For the text-containing cell, return its midpoint in [x, y] coordinate format. 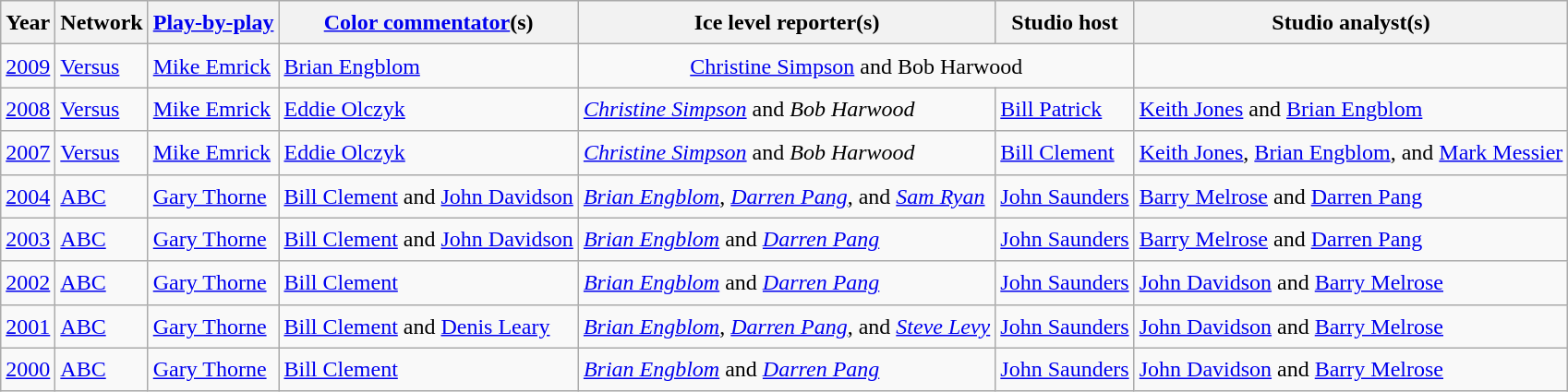
Keith Jones and Brian Engblom [1351, 109]
Brian Engblom, Darren Pang, and Steve Levy [787, 327]
2007 [28, 153]
2002 [28, 282]
2003 [28, 240]
Year [28, 22]
2001 [28, 327]
Network [102, 22]
Ice level reporter(s) [787, 22]
2004 [28, 196]
Play-by-play [213, 22]
2000 [28, 369]
Brian Engblom, Darren Pang, and Sam Ryan [787, 196]
Color commentator(s) [428, 22]
2008 [28, 109]
Studio analyst(s) [1351, 22]
Bill Patrick [1065, 109]
2009 [28, 66]
Keith Jones, Brian Engblom, and Mark Messier [1351, 153]
Brian Engblom [428, 66]
Studio host [1065, 22]
Bill Clement and Denis Leary [428, 327]
